Identify which cell holds the provided text, then report its [x, y] central coordinate. 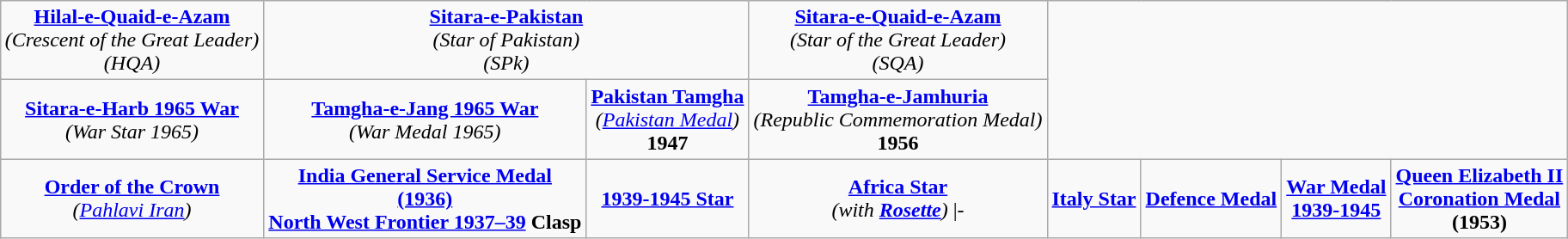
Italy Star [1093, 199]
Africa Star(with Rosette) |- [897, 199]
Queen Elizabeth IICoronation Medal(1953) [1479, 199]
Order of the Crown(Pahlavi Iran) [132, 199]
Tamgha-e-Jang 1965 War(War Medal 1965) [425, 119]
1939-1945 Star [667, 199]
Sitara-e-Harb 1965 War(War Star 1965) [132, 119]
Defence Medal [1211, 199]
India General Service Medal(1936)North West Frontier 1937–39 Clasp [425, 199]
Hilal-e-Quaid-e-Azam(Crescent of the Great Leader)(HQA) [132, 40]
War Medal1939-1945 [1336, 199]
Sitara-e-Pakistan(Star of Pakistan)(SPk) [506, 40]
Tamgha-e-Jamhuria(Republic Commemoration Medal)1956 [897, 119]
Pakistan Tamgha(Pakistan Medal)1947 [667, 119]
Sitara-e-Quaid-e-Azam(Star of the Great Leader)(SQA) [897, 40]
